Return (x, y) of the center of cell containing provided text 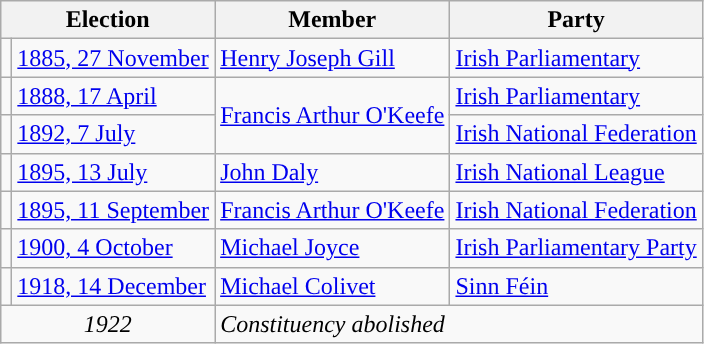
Constituency abolished (459, 324)
John Daly (332, 172)
1892, 7 July (114, 134)
1900, 4 October (114, 248)
Irish Parliamentary Party (576, 248)
Member (332, 20)
1922 (108, 324)
1885, 27 November (114, 58)
1895, 11 September (114, 210)
1888, 17 April (114, 96)
Sinn Féin (576, 286)
Election (108, 20)
Party (576, 20)
Michael Joyce (332, 248)
Irish National League (576, 172)
1895, 13 July (114, 172)
1918, 14 December (114, 286)
Henry Joseph Gill (332, 58)
Michael Colivet (332, 286)
